Extract the (x, y) coordinate from the center of the cell holding the provided text.  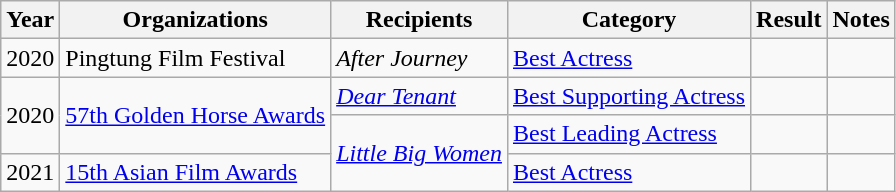
57th Golden Horse Awards (196, 115)
Pingtung Film Festival (196, 58)
Category (628, 20)
2021 (30, 172)
Recipients (420, 20)
Notes (861, 20)
After Journey (420, 58)
Year (30, 20)
Dear Tenant (420, 96)
Best Supporting Actress (628, 96)
Best Leading Actress (628, 134)
Result (789, 20)
15th Asian Film Awards (196, 172)
Little Big Women (420, 153)
Organizations (196, 20)
